Determine the (X, Y) coordinate at the center of the cell enclosing the given text.  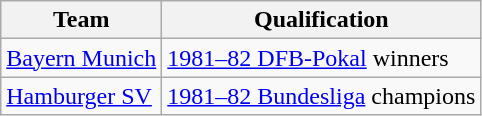
1981–82 Bundesliga champions (322, 96)
Hamburger SV (82, 96)
Bayern Munich (82, 58)
Team (82, 20)
Qualification (322, 20)
1981–82 DFB-Pokal winners (322, 58)
